Capture the cell that displays the provided text and extract its (x, y) central coordinate. 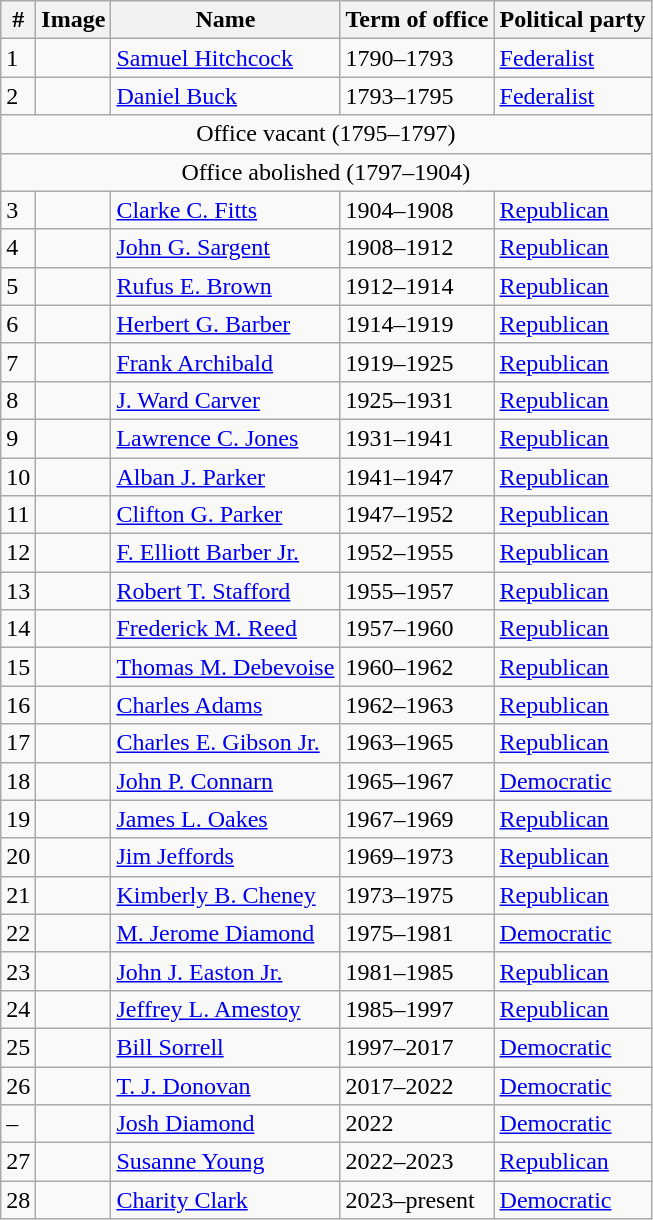
1967–1969 (417, 819)
F. Elliott Barber Jr. (226, 553)
Herbert G. Barber (226, 324)
12 (18, 553)
Susanne Young (226, 1162)
24 (18, 1009)
19 (18, 819)
27 (18, 1162)
1963–1965 (417, 743)
6 (18, 324)
# (18, 20)
James L. Oakes (226, 819)
1925–1931 (417, 400)
2017–2022 (417, 1085)
2022–2023 (417, 1162)
1975–1981 (417, 933)
28 (18, 1200)
1793–1795 (417, 96)
18 (18, 781)
21 (18, 895)
Daniel Buck (226, 96)
Rufus E. Brown (226, 286)
1957–1960 (417, 629)
Bill Sorrell (226, 1047)
Samuel Hitchcock (226, 58)
1914–1919 (417, 324)
2 (18, 96)
1969–1973 (417, 857)
3 (18, 210)
Thomas M. Debevoise (226, 667)
2023–present (417, 1200)
1790–1793 (417, 58)
– (18, 1124)
26 (18, 1085)
17 (18, 743)
1947–1952 (417, 515)
Office abolished (1797–1904) (326, 172)
1960–1962 (417, 667)
14 (18, 629)
1941–1947 (417, 477)
Jeffrey L. Amestoy (226, 1009)
Image (74, 20)
Term of office (417, 20)
15 (18, 667)
Alban J. Parker (226, 477)
John J. Easton Jr. (226, 971)
1981–1985 (417, 971)
J. Ward Carver (226, 400)
22 (18, 933)
Charity Clark (226, 1200)
11 (18, 515)
T. J. Donovan (226, 1085)
1997–2017 (417, 1047)
Clifton G. Parker (226, 515)
1 (18, 58)
Office vacant (1795–1797) (326, 134)
20 (18, 857)
16 (18, 705)
Frank Archibald (226, 362)
Josh Diamond (226, 1124)
2022 (417, 1124)
1919–1925 (417, 362)
13 (18, 591)
Jim Jeffords (226, 857)
1952–1955 (417, 553)
1931–1941 (417, 438)
1973–1975 (417, 895)
10 (18, 477)
Political party (572, 20)
John P. Connarn (226, 781)
Lawrence C. Jones (226, 438)
1955–1957 (417, 591)
Robert T. Stafford (226, 591)
5 (18, 286)
1985–1997 (417, 1009)
25 (18, 1047)
9 (18, 438)
Clarke C. Fitts (226, 210)
Name (226, 20)
1908–1912 (417, 248)
1965–1967 (417, 781)
1904–1908 (417, 210)
4 (18, 248)
Frederick M. Reed (226, 629)
8 (18, 400)
1912–1914 (417, 286)
23 (18, 971)
Charles Adams (226, 705)
Kimberly B. Cheney (226, 895)
Charles E. Gibson Jr. (226, 743)
John G. Sargent (226, 248)
M. Jerome Diamond (226, 933)
1962–1963 (417, 705)
7 (18, 362)
